Pinpoint the cell where the given text exists, returning its [X, Y] midpoint coordinate. 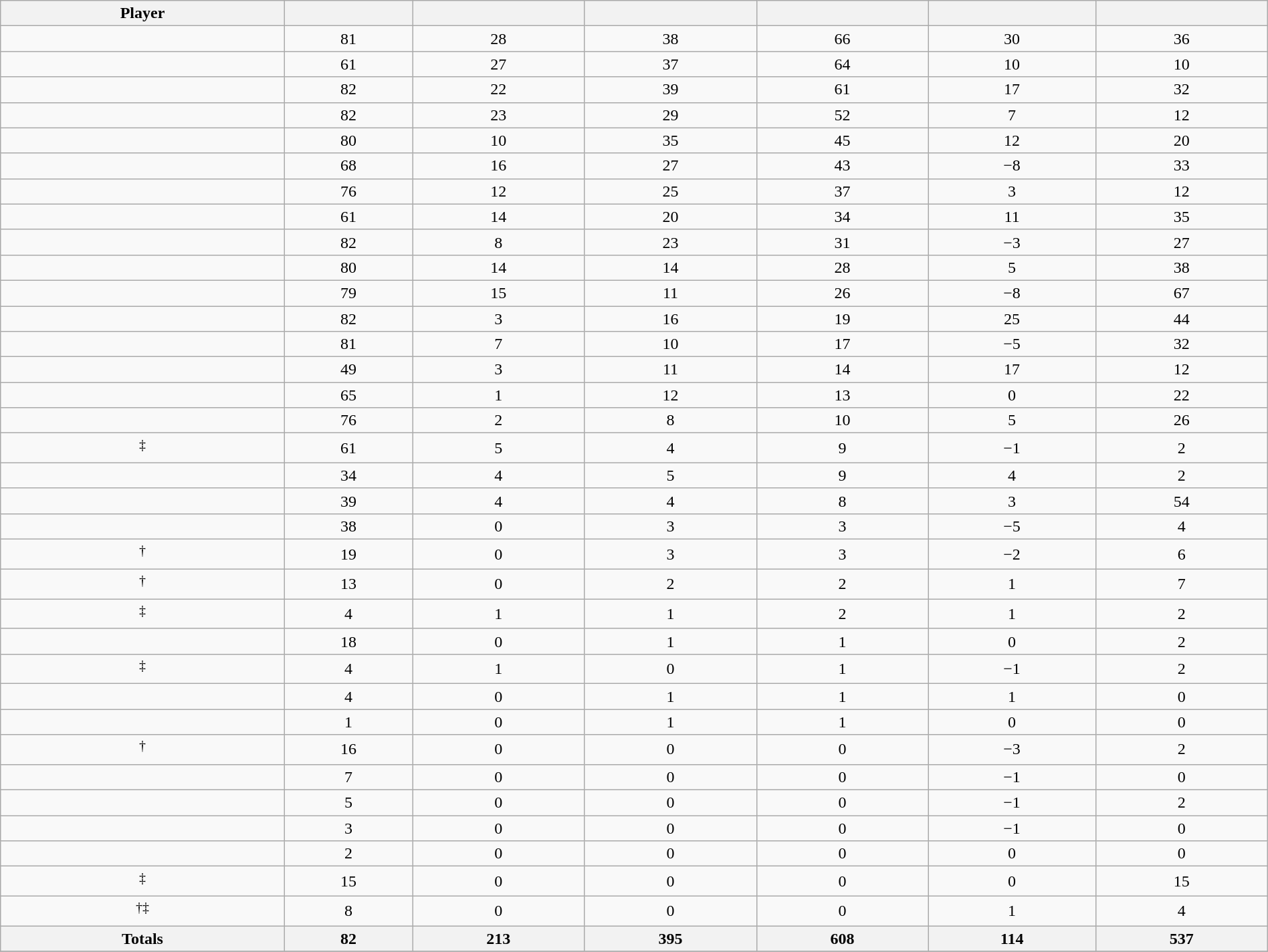
66 [843, 39]
608 [843, 939]
54 [1181, 501]
43 [843, 166]
114 [1012, 939]
Totals [142, 939]
18 [348, 641]
30 [1012, 39]
49 [348, 370]
33 [1181, 166]
Player [142, 13]
45 [843, 140]
79 [348, 293]
52 [843, 115]
67 [1181, 293]
68 [348, 166]
29 [670, 115]
6 [1181, 555]
395 [670, 939]
−2 [1012, 555]
537 [1181, 939]
36 [1181, 39]
31 [843, 242]
65 [348, 395]
64 [843, 64]
†‡ [142, 911]
213 [499, 939]
44 [1181, 319]
